For the text-containing cell, return its midpoint in (x, y) coordinate format. 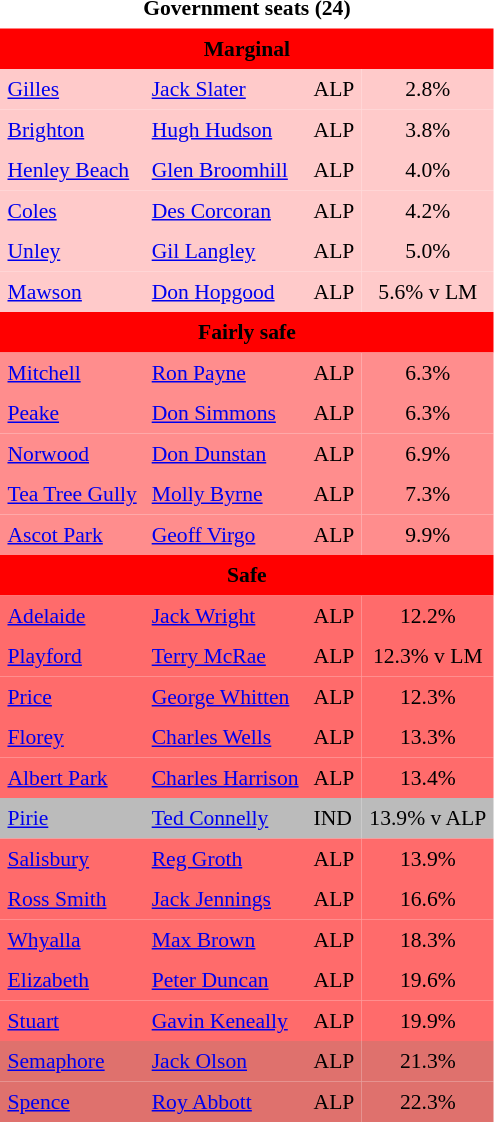
Safe (247, 575)
Hugh Hudson (225, 129)
Reg Groth (225, 858)
19.9% (428, 1020)
Fairly safe (247, 332)
5.0% (428, 251)
Jack Wright (225, 615)
Jack Slater (225, 89)
Pirie (72, 818)
Ron Payne (225, 372)
13.4% (428, 777)
Jack Olson (225, 1061)
2.8% (428, 89)
Max Brown (225, 939)
Roy Abbott (225, 1101)
Price (72, 696)
6.9% (428, 453)
Henley Beach (72, 170)
Coles (72, 210)
Don Hopgood (225, 291)
Whyalla (72, 939)
13.3% (428, 737)
Tea Tree Gully (72, 494)
Florey (72, 737)
Semaphore (72, 1061)
Albert Park (72, 777)
Ted Connelly (225, 818)
Salisbury (72, 858)
Don Dunstan (225, 453)
4.2% (428, 210)
Ascot Park (72, 534)
Charles Wells (225, 737)
Glen Broomhill (225, 170)
9.9% (428, 534)
4.0% (428, 170)
Unley (72, 251)
7.3% (428, 494)
Terry McRae (225, 656)
Elizabeth (72, 980)
Molly Byrne (225, 494)
Peake (72, 413)
21.3% (428, 1061)
Des Corcoran (225, 210)
Brighton (72, 129)
Gilles (72, 89)
Ross Smith (72, 899)
19.6% (428, 980)
12.2% (428, 615)
Peter Duncan (225, 980)
Don Simmons (225, 413)
Adelaide (72, 615)
IND (334, 818)
Norwood (72, 453)
18.3% (428, 939)
Jack Jennings (225, 899)
12.3% v LM (428, 656)
Playford (72, 656)
Mawson (72, 291)
Stuart (72, 1020)
Charles Harrison (225, 777)
Spence (72, 1101)
Geoff Virgo (225, 534)
16.6% (428, 899)
3.8% (428, 129)
13.9% (428, 858)
Marginal (247, 48)
13.9% v ALP (428, 818)
Gil Langley (225, 251)
22.3% (428, 1101)
5.6% v LM (428, 291)
Gavin Keneally (225, 1020)
Mitchell (72, 372)
George Whitten (225, 696)
12.3% (428, 696)
